Scan for the cell matching the given text and deliver its [X, Y] coordinate at center. 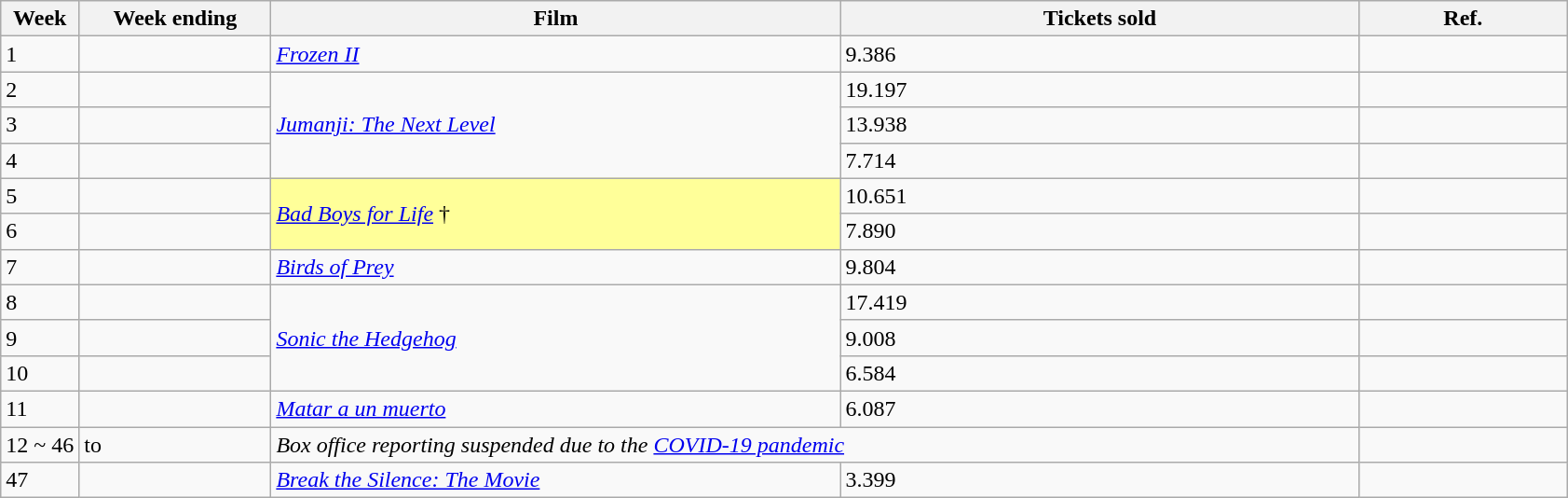
Break the Silence: The Movie [555, 480]
Frozen II [555, 54]
9.008 [1099, 338]
10.651 [1099, 196]
9.804 [1099, 267]
8 [40, 302]
Birds of Prey [555, 267]
4 [40, 160]
9.386 [1099, 54]
17.419 [1099, 302]
Sonic the Hedgehog [555, 338]
Week ending [175, 19]
5 [40, 196]
2 [40, 90]
to [175, 445]
6.087 [1099, 408]
1 [40, 54]
19.197 [1099, 90]
Jumanji: The Next Level [555, 125]
6 [40, 231]
Matar a un muerto [555, 408]
11 [40, 408]
Tickets sold [1099, 19]
9 [40, 338]
7.890 [1099, 231]
3 [40, 125]
10 [40, 373]
Box office reporting suspended due to the COVID-19 pandemic [815, 445]
47 [40, 480]
12 ~ 46 [40, 445]
Bad Boys for Life † [555, 214]
Ref. [1463, 19]
7.714 [1099, 160]
Week [40, 19]
13.938 [1099, 125]
6.584 [1099, 373]
3.399 [1099, 480]
7 [40, 267]
Film [555, 19]
